From the cell containing the given text, extract its center point as [X, Y] coordinate. 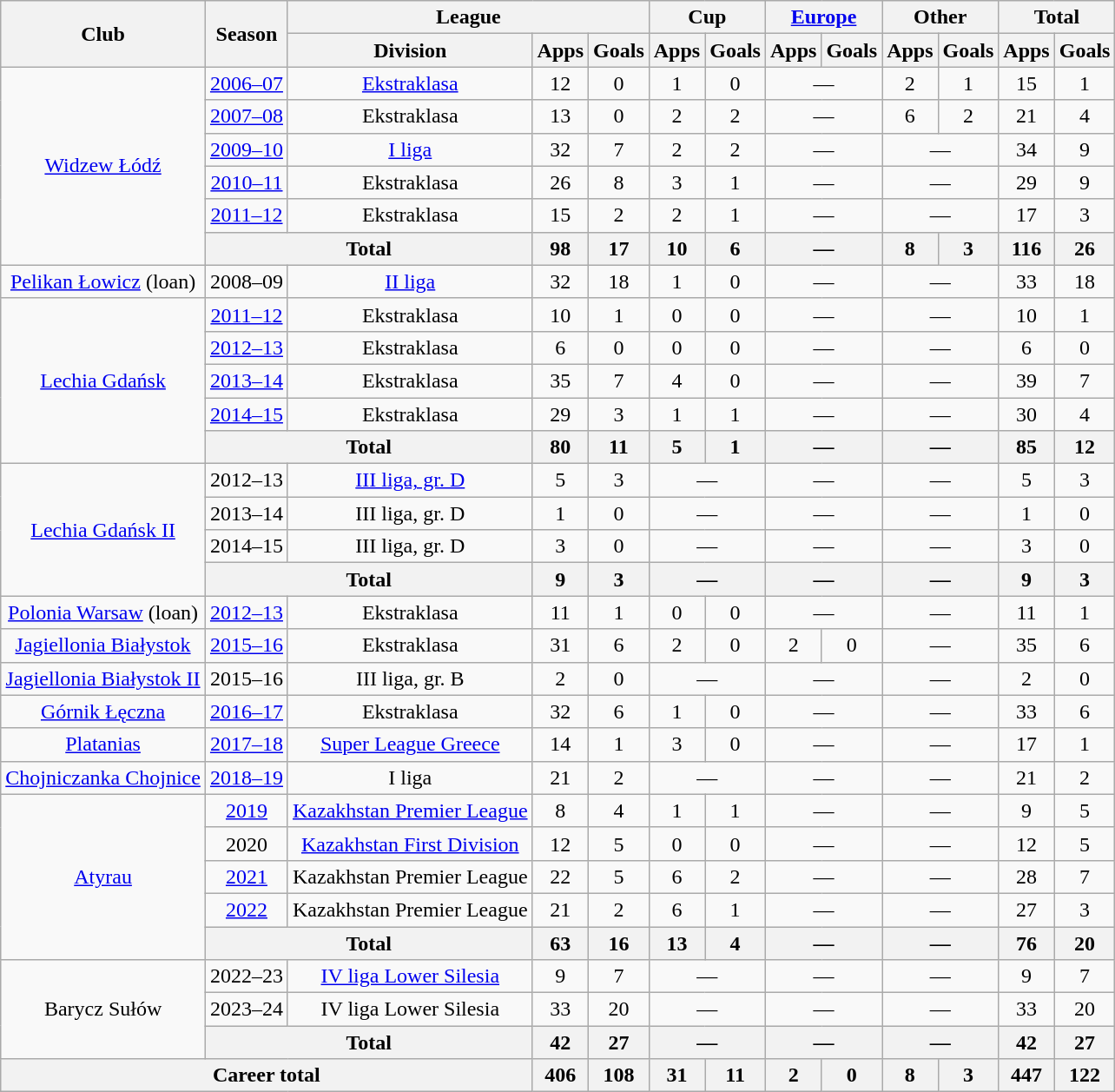
2022–23 [247, 976]
Club [103, 34]
2006–07 [247, 83]
Lechia Gdańsk [103, 381]
28 [1026, 877]
2010–11 [247, 182]
League [468, 17]
Lechia Gdańsk II [103, 530]
2021 [247, 877]
Chojniczanka Chojnice [103, 778]
14 [560, 745]
2008–09 [247, 281]
85 [1026, 447]
98 [560, 248]
34 [1026, 149]
III liga, gr. B [410, 678]
63 [560, 943]
Pelikan Łowicz (loan) [103, 281]
Kazakhstan First Division [410, 844]
2016–17 [247, 711]
2020 [247, 844]
Other [940, 17]
2023–24 [247, 1009]
80 [560, 447]
Division [410, 50]
Jagiellonia Białystok II [103, 678]
122 [1085, 1075]
Cup [707, 17]
Super League Greece [410, 745]
108 [619, 1075]
30 [1026, 414]
2009–10 [247, 149]
Jagiellonia Białystok [103, 645]
Górnik Łęczna [103, 711]
22 [560, 877]
2018–19 [247, 778]
16 [619, 943]
Atyrau [103, 877]
447 [1026, 1075]
Widzew Łódź [103, 166]
Polonia Warsaw (loan) [103, 612]
Platanias [103, 745]
2007–08 [247, 116]
Season [247, 34]
Europe [823, 17]
39 [1026, 381]
2017–18 [247, 745]
76 [1026, 943]
2019 [247, 811]
406 [560, 1075]
2022 [247, 910]
Barycz Sułów [103, 1009]
Career total [267, 1075]
II liga [410, 281]
116 [1026, 248]
